Detect which cell encompasses the target text, then output its (x, y) center coordinate. 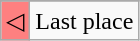
◁ (16, 21)
Last place (84, 21)
